Return (X, Y) of the center of cell containing provided text 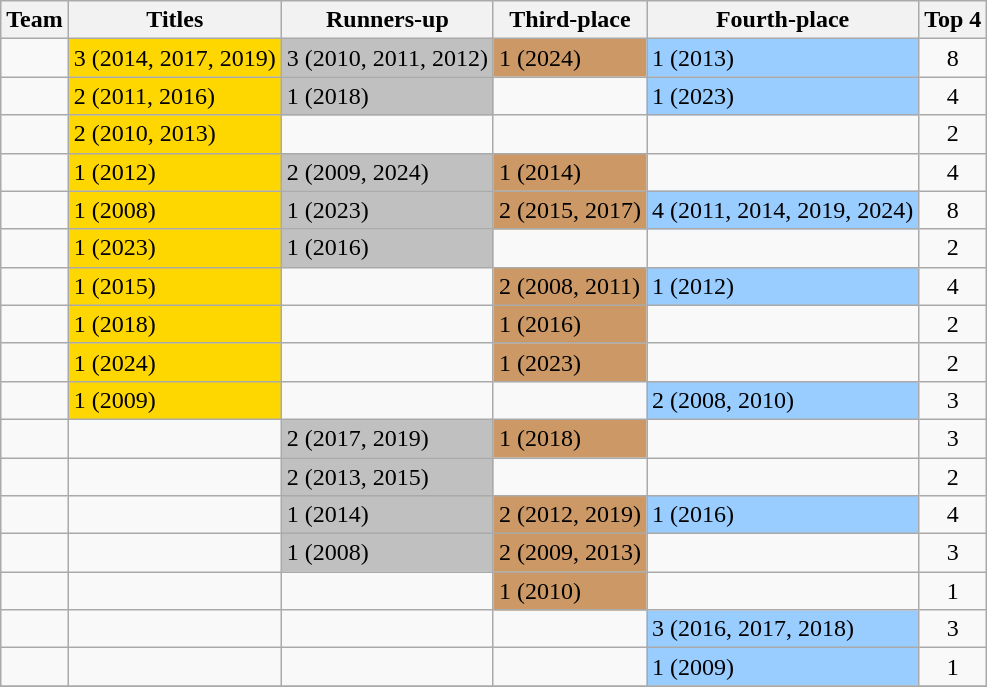
1 (2015) (174, 286)
1 (2013) (783, 58)
3 (2016, 2017, 2018) (783, 629)
2 (2010, 2013) (174, 134)
2 (2015, 2017) (570, 210)
2 (2013, 2015) (387, 477)
4 (2011, 2014, 2019, 2024) (783, 210)
2 (2008, 2010) (783, 400)
Team (35, 20)
Fourth-place (783, 20)
2 (2017, 2019) (387, 438)
2 (2012, 2019) (570, 515)
3 (2014, 2017, 2019) (174, 58)
2 (2009, 2024) (387, 172)
Top 4 (953, 20)
2 (2011, 2016) (174, 96)
3 (2010, 2011, 2012) (387, 58)
2 (2009, 2013) (570, 553)
Runners-up (387, 20)
2 (2008, 2011) (570, 286)
Third-place (570, 20)
1 (2010) (570, 591)
Titles (174, 20)
